From the cell containing the given text, extract its center point as [X, Y] coordinate. 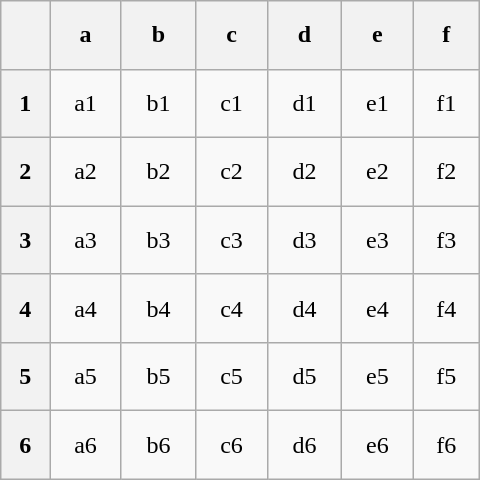
d5 [304, 376]
b4 [158, 308]
f3 [446, 240]
d6 [304, 445]
b5 [158, 376]
e5 [378, 376]
c2 [232, 171]
a2 [86, 171]
d2 [304, 171]
c3 [232, 240]
b6 [158, 445]
c [232, 35]
4 [26, 308]
b [158, 35]
c6 [232, 445]
c1 [232, 103]
e2 [378, 171]
5 [26, 376]
3 [26, 240]
a1 [86, 103]
f5 [446, 376]
a3 [86, 240]
a4 [86, 308]
a [86, 35]
f1 [446, 103]
d4 [304, 308]
f4 [446, 308]
f2 [446, 171]
6 [26, 445]
c5 [232, 376]
d1 [304, 103]
c4 [232, 308]
d3 [304, 240]
f6 [446, 445]
e4 [378, 308]
e1 [378, 103]
a6 [86, 445]
2 [26, 171]
b3 [158, 240]
d [304, 35]
e3 [378, 240]
b2 [158, 171]
b1 [158, 103]
1 [26, 103]
a5 [86, 376]
e6 [378, 445]
f [446, 35]
e [378, 35]
